Detect which cell encompasses the target text, then output its (X, Y) center coordinate. 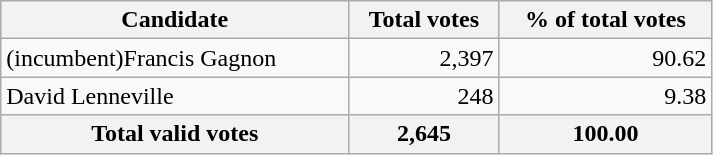
90.62 (606, 58)
248 (424, 96)
Total valid votes (175, 134)
9.38 (606, 96)
2,397 (424, 58)
2,645 (424, 134)
% of total votes (606, 20)
Total votes (424, 20)
Candidate (175, 20)
100.00 (606, 134)
(incumbent)Francis Gagnon (175, 58)
David Lenneville (175, 96)
